Determine the (x, y) coordinate at the center of the cell enclosing the given text.  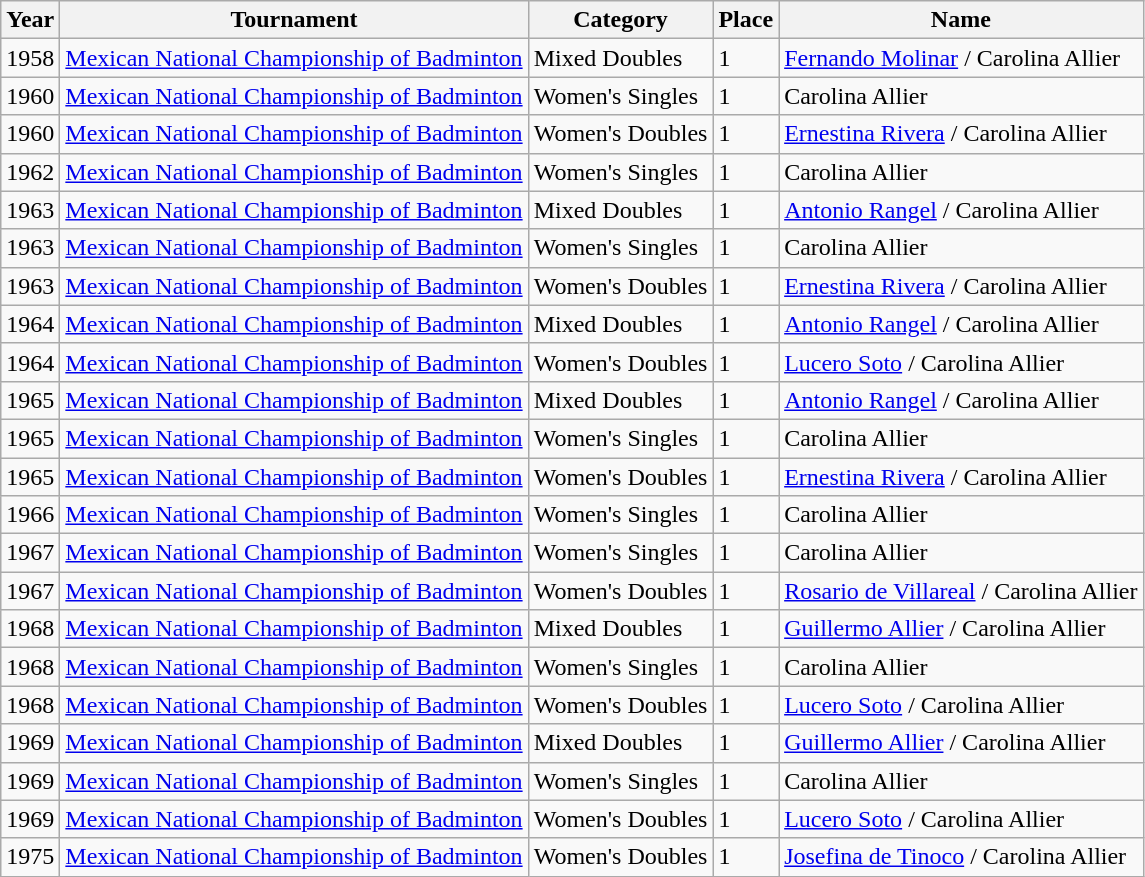
1975 (30, 857)
Place (746, 20)
1958 (30, 58)
Name (961, 20)
Tournament (294, 20)
1966 (30, 515)
Rosario de Villareal / Carolina Allier (961, 591)
Josefina de Tinoco / Carolina Allier (961, 857)
Fernando Molinar / Carolina Allier (961, 58)
Category (620, 20)
1962 (30, 172)
Year (30, 20)
